Return the (X, Y) coordinate for the center point of the cell that contains the specified text.  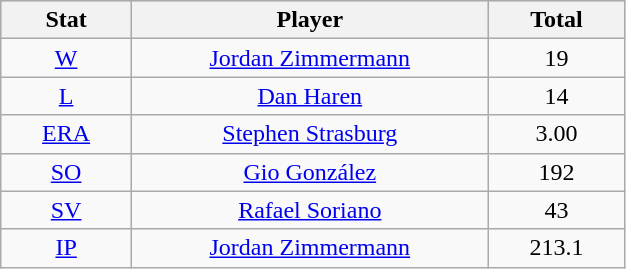
3.00 (556, 134)
Dan Haren (310, 96)
Rafael Soriano (310, 210)
19 (556, 58)
43 (556, 210)
ERA (66, 134)
Stat (66, 20)
Total (556, 20)
Player (310, 20)
14 (556, 96)
SV (66, 210)
SO (66, 172)
W (66, 58)
L (66, 96)
Gio González (310, 172)
IP (66, 248)
192 (556, 172)
Stephen Strasburg (310, 134)
213.1 (556, 248)
